From the cell containing the given text, extract its center point as (X, Y) coordinate. 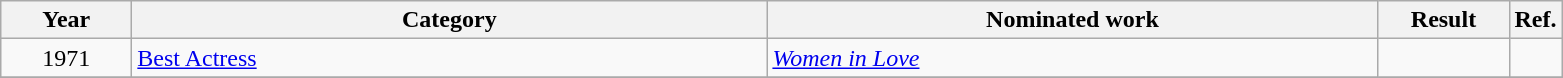
Result (1444, 20)
Best Actress (450, 58)
Ref. (1536, 20)
1971 (66, 58)
Women in Love (1072, 58)
Nominated work (1072, 20)
Category (450, 20)
Year (66, 20)
